Find where the given text appears and provide that cell's center as [x, y] coordinate. 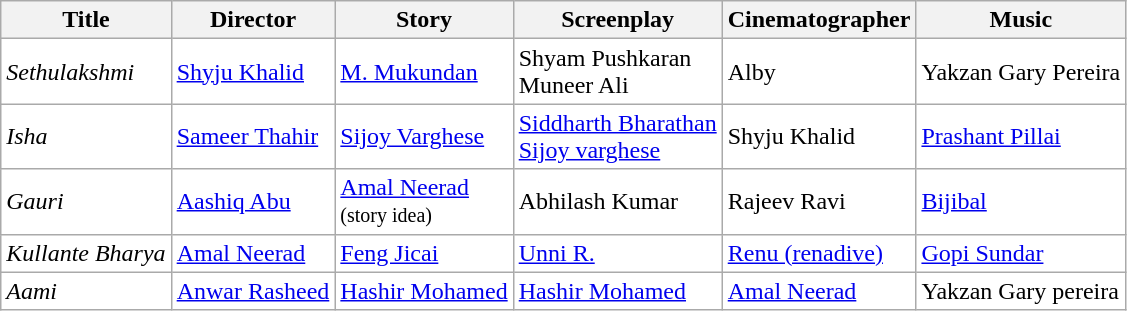
Alby [819, 72]
Aashiq Abu [253, 202]
Yakzan Gary pereira [1021, 291]
Aami [86, 291]
Story [424, 20]
Gauri [86, 202]
Music [1021, 20]
Shyam PushkaranMuneer Ali [618, 72]
Title [86, 20]
Gopi Sundar [1021, 253]
Cinematographer [819, 20]
Abhilash Kumar [618, 202]
Amal Neerad(story idea) [424, 202]
Sijoy Varghese [424, 136]
Screenplay [618, 20]
Isha [86, 136]
Renu (renadive) [819, 253]
Unni R. [618, 253]
Kullante Bharya [86, 253]
Feng Jicai [424, 253]
Sethulakshmi [86, 72]
Siddharth BharathanSijoy varghese [618, 136]
Sameer Thahir [253, 136]
Yakzan Gary Pereira [1021, 72]
Director [253, 20]
Anwar Rasheed [253, 291]
M. Mukundan [424, 72]
Prashant Pillai [1021, 136]
Bijibal [1021, 202]
Rajeev Ravi [819, 202]
